Find where the given text appears and provide that cell's center as [x, y] coordinate. 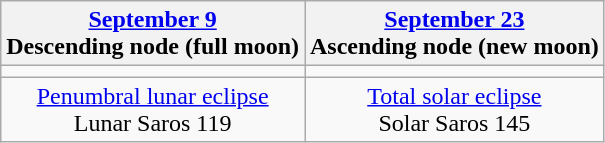
Penumbral lunar eclipseLunar Saros 119 [153, 110]
September 23Ascending node (new moon) [454, 34]
Total solar eclipseSolar Saros 145 [454, 110]
September 9Descending node (full moon) [153, 34]
